Locate the cell with the specified text and output its (X, Y) center coordinate. 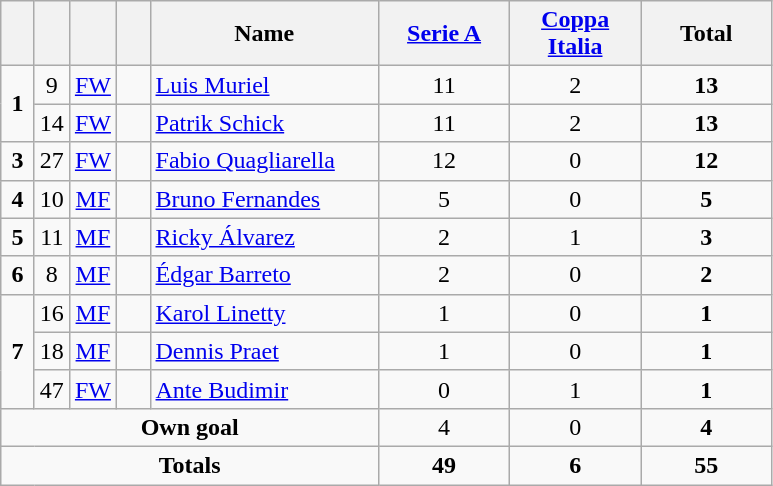
18 (52, 351)
47 (52, 389)
Ante Budimir (264, 389)
7 (18, 351)
Own goal (190, 427)
16 (52, 313)
Ricky Álvarez (264, 237)
14 (52, 123)
49 (444, 465)
27 (52, 161)
Name (264, 34)
Total (706, 34)
Dennis Praet (264, 351)
Patrik Schick (264, 123)
Karol Linetty (264, 313)
Édgar Barreto (264, 275)
Bruno Fernandes (264, 199)
Serie A (444, 34)
Fabio Quagliarella (264, 161)
Totals (190, 465)
9 (52, 85)
55 (706, 465)
8 (52, 275)
Coppa Italia (576, 34)
Luis Muriel (264, 85)
10 (52, 199)
